Scan for the cell matching the given text and deliver its [x, y] coordinate at center. 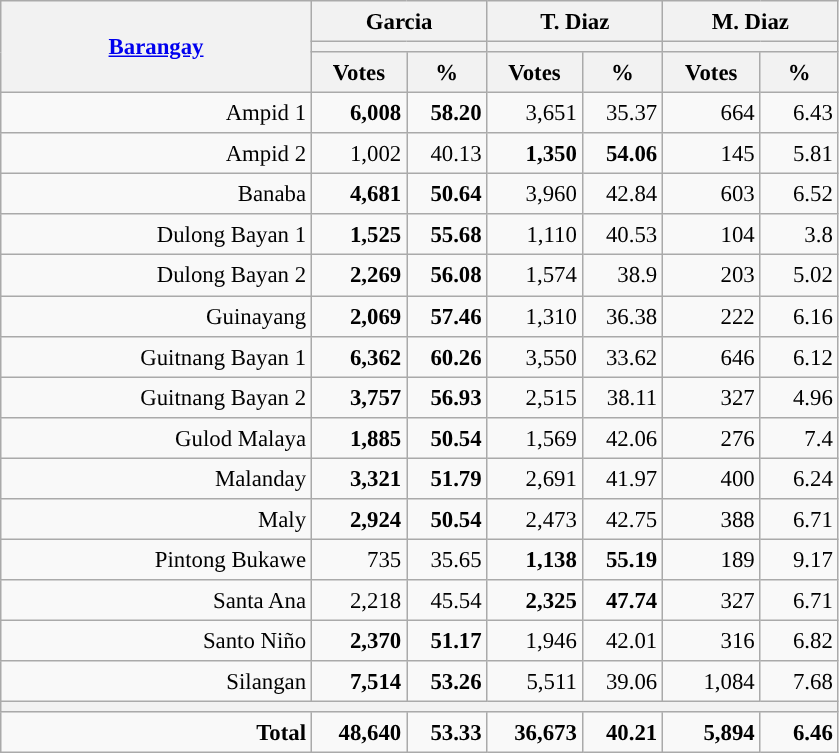
222 [712, 316]
5.02 [799, 276]
6.82 [799, 640]
Ampid 1 [156, 114]
1,946 [534, 640]
T. Diaz [575, 22]
145 [712, 154]
6.46 [799, 732]
4,681 [358, 194]
4.96 [799, 398]
6,008 [358, 114]
Pintong Bukawe [156, 560]
Silangan [156, 682]
M. Diaz [751, 22]
40.21 [622, 732]
1,138 [534, 560]
Guitnang Bayan 2 [156, 398]
45.54 [447, 600]
2,473 [534, 520]
5,511 [534, 682]
7,514 [358, 682]
1,525 [358, 234]
Dulong Bayan 2 [156, 276]
7.68 [799, 682]
42.84 [622, 194]
55.68 [447, 234]
104 [712, 234]
55.19 [622, 560]
Guitnang Bayan 1 [156, 356]
53.33 [447, 732]
3,550 [534, 356]
53.26 [447, 682]
2,515 [534, 398]
Gulod Malaya [156, 438]
38.11 [622, 398]
58.20 [447, 114]
Banaba [156, 194]
6,362 [358, 356]
35.37 [622, 114]
Guinayang [156, 316]
42.75 [622, 520]
40.53 [622, 234]
1,574 [534, 276]
Maly [156, 520]
203 [712, 276]
48,640 [358, 732]
60.26 [447, 356]
54.06 [622, 154]
1,002 [358, 154]
1,110 [534, 234]
56.08 [447, 276]
42.01 [622, 640]
35.65 [447, 560]
Garcia [399, 22]
2,924 [358, 520]
276 [712, 438]
1,084 [712, 682]
3,651 [534, 114]
38.9 [622, 276]
6.12 [799, 356]
2,269 [358, 276]
3,757 [358, 398]
189 [712, 560]
7.4 [799, 438]
57.46 [447, 316]
1,310 [534, 316]
3,321 [358, 478]
Barangay [156, 47]
51.79 [447, 478]
Malanday [156, 478]
1,569 [534, 438]
36.38 [622, 316]
2,218 [358, 600]
Dulong Bayan 1 [156, 234]
51.17 [447, 640]
6.16 [799, 316]
50.64 [447, 194]
5,894 [712, 732]
36,673 [534, 732]
1,885 [358, 438]
56.93 [447, 398]
646 [712, 356]
6.52 [799, 194]
388 [712, 520]
6.43 [799, 114]
Ampid 2 [156, 154]
42.06 [622, 438]
6.24 [799, 478]
2,069 [358, 316]
316 [712, 640]
3,960 [534, 194]
40.13 [447, 154]
41.97 [622, 478]
664 [712, 114]
39.06 [622, 682]
2,691 [534, 478]
9.17 [799, 560]
Santa Ana [156, 600]
400 [712, 478]
603 [712, 194]
3.8 [799, 234]
47.74 [622, 600]
5.81 [799, 154]
2,370 [358, 640]
2,325 [534, 600]
1,350 [534, 154]
Total [156, 732]
735 [358, 560]
Santo Niño [156, 640]
33.62 [622, 356]
